Return [x, y] of the center of cell containing provided text 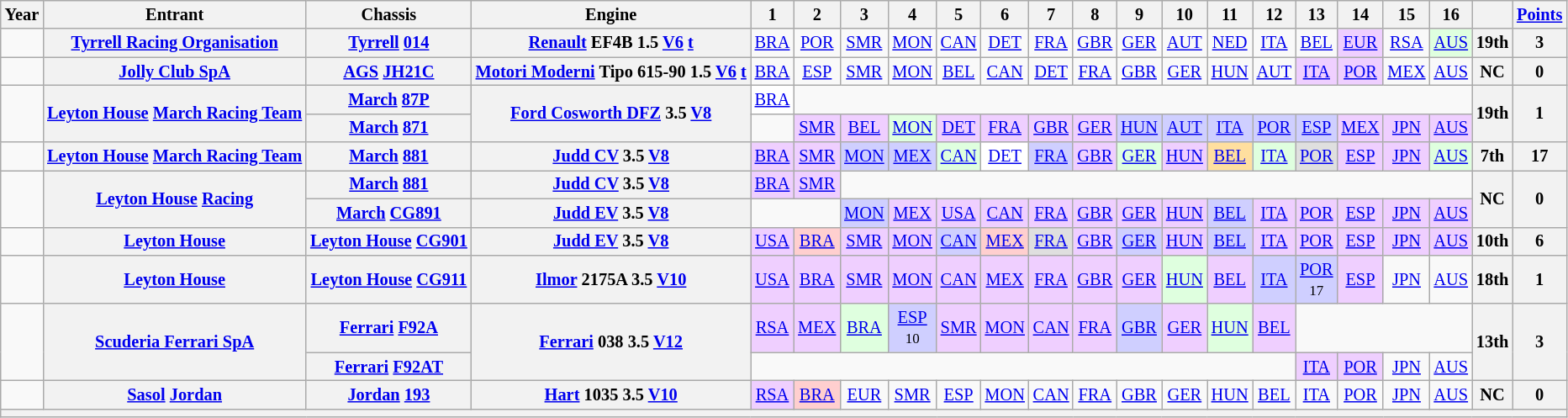
Entrant [175, 14]
9 [1139, 14]
7th [1492, 156]
13th [1492, 341]
Ferrari F92AT [388, 367]
Tyrrell Racing Organisation [175, 43]
Scuderia Ferrari SpA [175, 341]
March 87P [388, 99]
Leyton House CG911 [388, 279]
Ferrari F92A [388, 328]
March 871 [388, 128]
Ilmor 2175A 3.5 V10 [611, 279]
10 [1185, 14]
11 [1230, 14]
Leyton House Racing [175, 198]
Tyrrell 014 [388, 43]
5 [958, 14]
Engine [611, 14]
Leyton House CG901 [388, 241]
15 [1406, 14]
18th [1492, 279]
Jolly Club SpA [175, 71]
March CG891 [388, 213]
Jordan 193 [388, 394]
AGS JH21C [388, 71]
16 [1450, 14]
17 [1539, 156]
13 [1317, 14]
Chassis [388, 14]
14 [1360, 14]
4 [913, 14]
10th [1492, 241]
ESP10 [913, 328]
Sasol Jordan [175, 394]
Hart 1035 3.5 V10 [611, 394]
12 [1275, 14]
7 [1051, 14]
2 [817, 14]
Motori Moderni Tipo 615-90 1.5 V6 t [611, 71]
Ferrari 038 3.5 V12 [611, 341]
Ford Cosworth DFZ 3.5 V8 [611, 113]
Points [1539, 14]
NED [1230, 43]
Renault EF4B 1.5 V6 t [611, 43]
Year [22, 14]
8 [1095, 14]
POR17 [1317, 279]
